Determine the [x, y] coordinate at the center of the cell enclosing the given text.  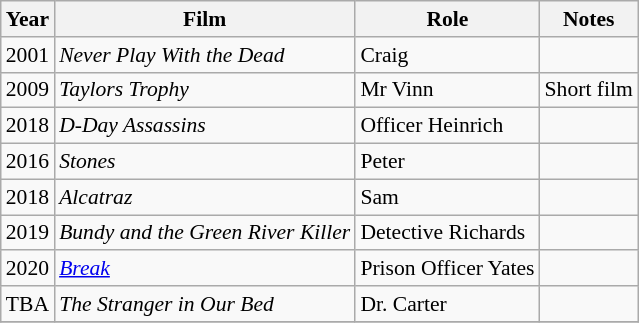
Notes [589, 19]
Peter [447, 162]
Mr Vinn [447, 90]
Short film [589, 90]
2001 [28, 55]
Sam [447, 197]
Prison Officer Yates [447, 269]
Bundy and the Green River Killer [204, 233]
Alcatraz [204, 197]
2020 [28, 269]
Never Play With the Dead [204, 55]
2009 [28, 90]
Year [28, 19]
Craig [447, 55]
The Stranger in Our Bed [204, 304]
D-Day Assassins [204, 126]
TBA [28, 304]
Dr. Carter [447, 304]
Stones [204, 162]
Role [447, 19]
2016 [28, 162]
2019 [28, 233]
Break [204, 269]
Detective Richards [447, 233]
Film [204, 19]
Taylors Trophy [204, 90]
Officer Heinrich [447, 126]
